For the text-containing cell, return its midpoint in [X, Y] coordinate format. 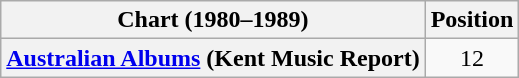
Chart (1980–1989) [213, 20]
Position [472, 20]
12 [472, 58]
Australian Albums (Kent Music Report) [213, 58]
